Output the (X, Y) coordinate of the center of the cell containing the given text.  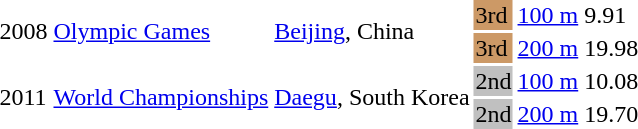
Beijing, China (372, 32)
World Championships (161, 98)
Olympic Games (161, 32)
Daegu, South Korea (372, 98)
